Find where the given text appears and provide that cell's center as (X, Y) coordinate. 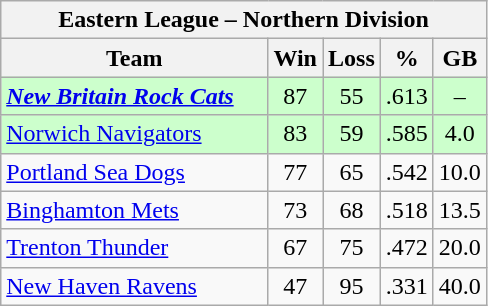
87 (296, 96)
.472 (406, 248)
47 (296, 286)
Win (296, 58)
.331 (406, 286)
New Haven Ravens (134, 286)
.542 (406, 172)
95 (351, 286)
40.0 (460, 286)
GB (460, 58)
65 (351, 172)
% (406, 58)
New Britain Rock Cats (134, 96)
10.0 (460, 172)
.585 (406, 134)
Eastern League – Northern Division (244, 20)
Loss (351, 58)
.518 (406, 210)
67 (296, 248)
20.0 (460, 248)
13.5 (460, 210)
73 (296, 210)
Team (134, 58)
83 (296, 134)
4.0 (460, 134)
68 (351, 210)
Norwich Navigators (134, 134)
55 (351, 96)
75 (351, 248)
77 (296, 172)
59 (351, 134)
Portland Sea Dogs (134, 172)
– (460, 96)
.613 (406, 96)
Binghamton Mets (134, 210)
Trenton Thunder (134, 248)
